Find where the given text appears and provide that cell's center as [X, Y] coordinate. 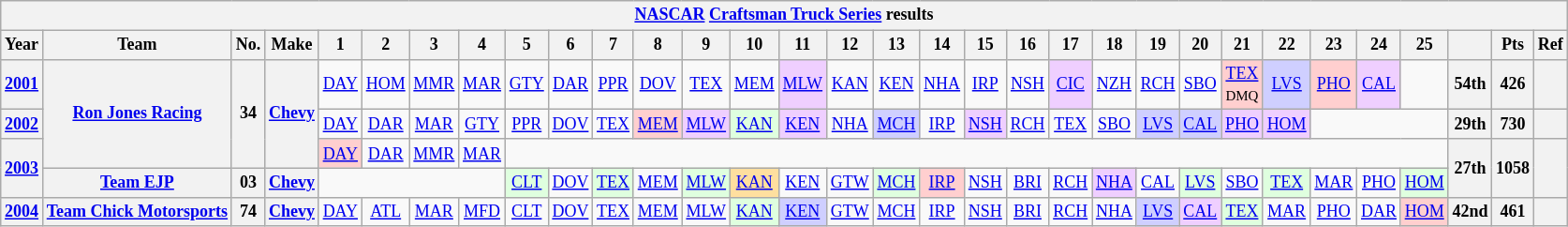
25 [1424, 45]
No. [247, 45]
6 [570, 45]
Year [22, 45]
Team [137, 45]
74 [247, 212]
11 [802, 45]
9 [706, 45]
10 [754, 45]
ATL [386, 212]
1 [340, 45]
03 [247, 182]
Ron Jones Racing [137, 113]
Team Chick Motorsports [137, 212]
CIC [1071, 84]
12 [850, 45]
426 [1514, 84]
54th [1471, 84]
4 [482, 45]
21 [1242, 45]
Team EJP [137, 182]
18 [1115, 45]
22 [1287, 45]
2003 [22, 168]
19 [1158, 45]
Pts [1514, 45]
15 [985, 45]
NASCAR Craftsman Truck Series results [784, 15]
16 [1028, 45]
MFD [482, 212]
461 [1514, 212]
3 [435, 45]
2004 [22, 212]
14 [942, 45]
2001 [22, 84]
2 [386, 45]
730 [1514, 124]
NZH [1115, 84]
7 [614, 45]
13 [896, 45]
20 [1201, 45]
29th [1471, 124]
8 [658, 45]
2002 [22, 124]
42nd [1471, 212]
34 [247, 113]
Make [292, 45]
1058 [1514, 168]
17 [1071, 45]
Ref [1550, 45]
23 [1334, 45]
24 [1379, 45]
27th [1471, 168]
5 [526, 45]
TEXDMQ [1242, 84]
